Locate the cell with the specified text and output its [X, Y] center coordinate. 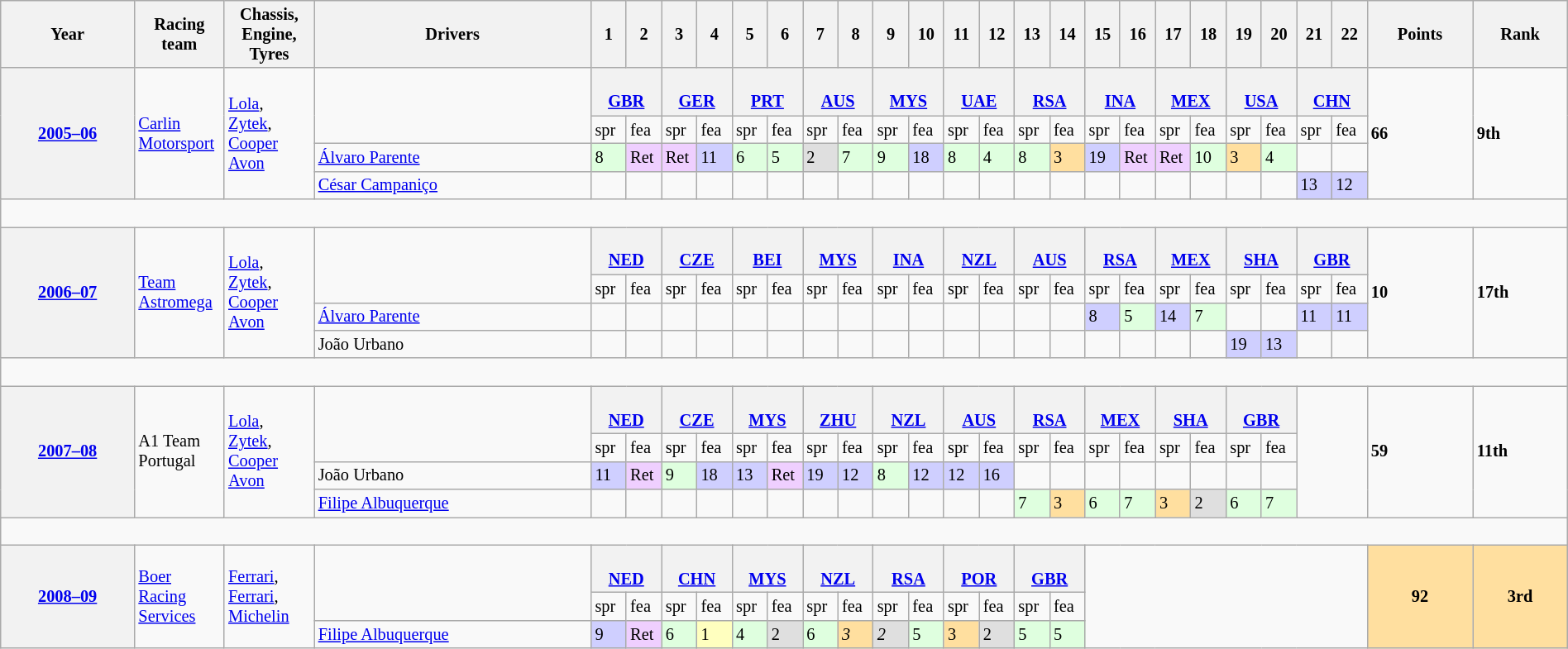
3rd [1520, 597]
Year [68, 34]
92 [1420, 597]
GER [696, 92]
21 [1315, 34]
15 [1103, 34]
17th [1520, 293]
Drivers [453, 34]
66 [1420, 134]
ZHU [839, 410]
Rank [1520, 34]
22 [1350, 34]
BEI [767, 251]
2005–06 [68, 134]
Boer Racing Services [180, 597]
A1 Team Portugal [180, 451]
César Campaniço [453, 185]
2007–08 [68, 451]
59 [1420, 451]
POR [979, 569]
Ferrari,Ferrari,Michelin [270, 597]
Racingteam [180, 34]
20 [1279, 34]
17 [1173, 34]
UAE [979, 92]
2006–07 [68, 293]
Team Astromega [180, 293]
Carlin Motorsport [180, 134]
USA [1260, 92]
Chassis,Engine,Tyres [270, 34]
11th [1520, 451]
9th [1520, 134]
2008–09 [68, 597]
PRT [767, 92]
Points [1420, 34]
